Locate the cell with the specified text and output its (X, Y) center coordinate. 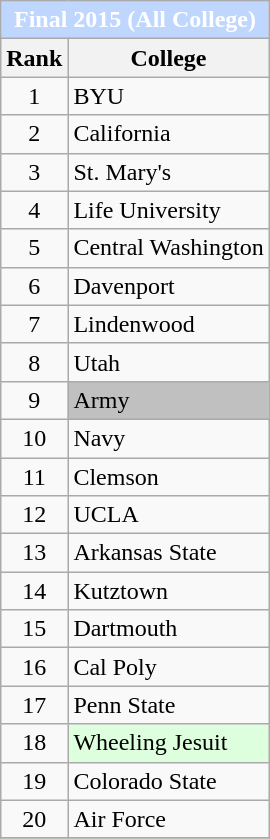
Army (168, 400)
13 (34, 553)
8 (34, 362)
18 (34, 743)
10 (34, 438)
Rank (34, 58)
5 (34, 248)
17 (34, 705)
Lindenwood (168, 324)
Arkansas State (168, 553)
BYU (168, 96)
3 (34, 172)
California (168, 134)
14 (34, 591)
Penn State (168, 705)
Colorado State (168, 781)
15 (34, 629)
Air Force (168, 819)
1 (34, 96)
St. Mary's (168, 172)
College (168, 58)
Davenport (168, 286)
2 (34, 134)
Life University (168, 210)
16 (34, 667)
11 (34, 477)
Clemson (168, 477)
UCLA (168, 515)
4 (34, 210)
Central Washington (168, 248)
Utah (168, 362)
7 (34, 324)
Cal Poly (168, 667)
12 (34, 515)
6 (34, 286)
19 (34, 781)
Final 2015 (All College) (135, 20)
Wheeling Jesuit (168, 743)
Kutztown (168, 591)
Navy (168, 438)
20 (34, 819)
Dartmouth (168, 629)
9 (34, 400)
